Locate the cell with the specified text and output its (X, Y) center coordinate. 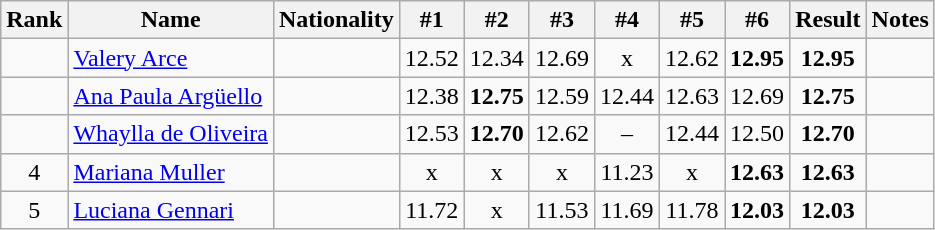
Nationality (336, 20)
11.78 (692, 210)
Notes (900, 20)
#4 (626, 20)
12.34 (496, 58)
#5 (692, 20)
11.23 (626, 172)
11.53 (562, 210)
Rank (34, 20)
5 (34, 210)
– (626, 134)
#1 (432, 20)
12.53 (432, 134)
#6 (758, 20)
Valery Arce (171, 58)
12.38 (432, 96)
12.59 (562, 96)
4 (34, 172)
Mariana Muller (171, 172)
Ana Paula Argüello (171, 96)
#3 (562, 20)
Name (171, 20)
12.52 (432, 58)
Result (828, 20)
#2 (496, 20)
11.72 (432, 210)
Luciana Gennari (171, 210)
Whaylla de Oliveira (171, 134)
11.69 (626, 210)
12.50 (758, 134)
